Detect which cell encompasses the target text, then output its (x, y) center coordinate. 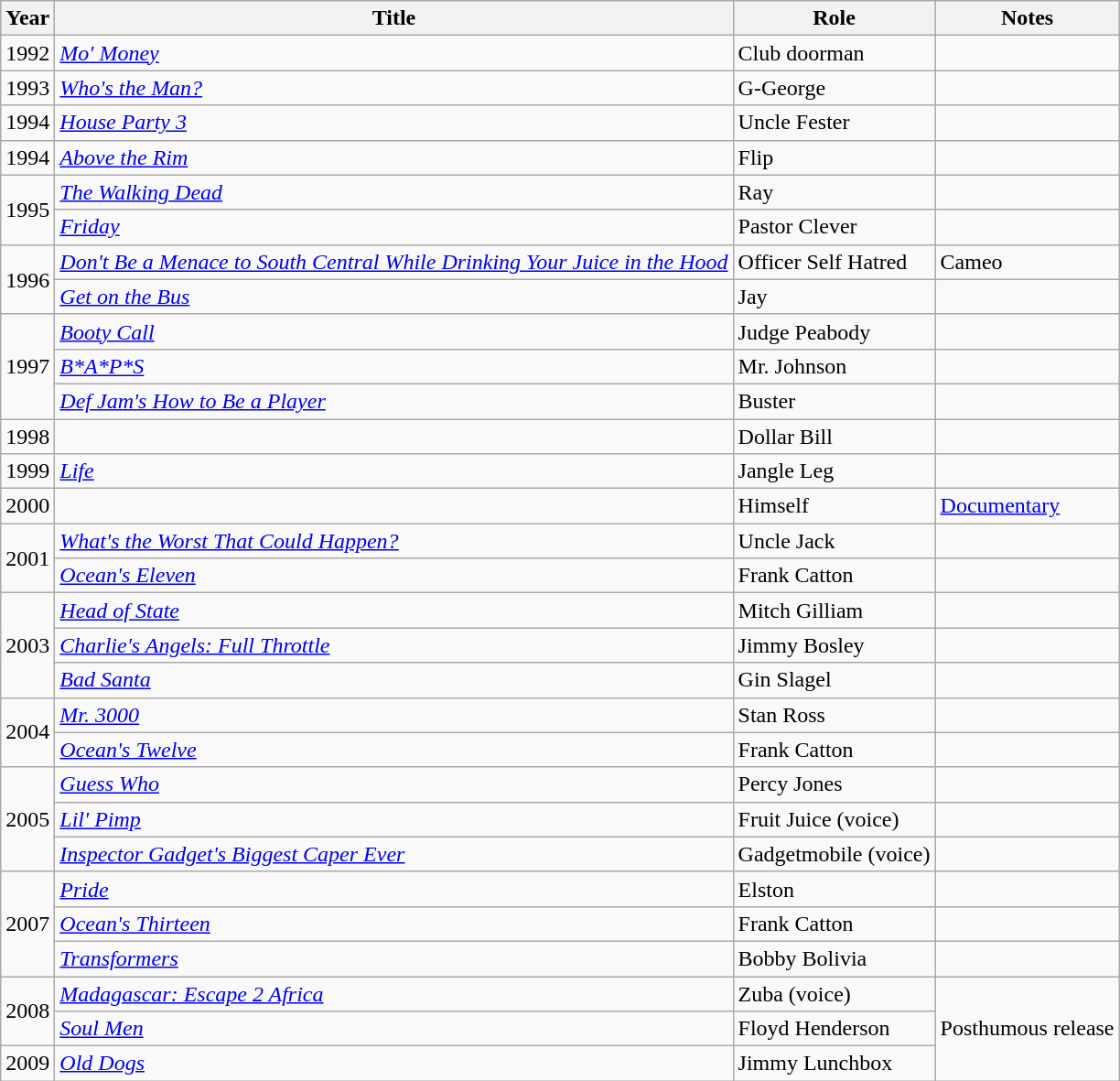
Ocean's Twelve (393, 750)
Mo' Money (393, 53)
Get on the Bus (393, 297)
1995 (27, 210)
2001 (27, 558)
Mr. Johnson (835, 366)
Judge Peabody (835, 331)
Don't Be a Menace to South Central While Drinking Your Juice in the Hood (393, 262)
What's the Worst That Could Happen? (393, 541)
Madagascar: Escape 2 Africa (393, 993)
Dollar Bill (835, 437)
Floyd Henderson (835, 1029)
1993 (27, 88)
Friday (393, 227)
Uncle Fester (835, 123)
Booty Call (393, 331)
Bad Santa (393, 680)
Gadgetmobile (voice) (835, 854)
2004 (27, 732)
Mr. 3000 (393, 715)
Documentary (1027, 506)
2000 (27, 506)
1996 (27, 279)
Ocean's Eleven (393, 576)
Above the Rim (393, 157)
Soul Men (393, 1029)
2003 (27, 645)
Bobby Bolivia (835, 958)
The Walking Dead (393, 192)
Transformers (393, 958)
Role (835, 18)
Charlie's Angels: Full Throttle (393, 645)
Percy Jones (835, 784)
Jangle Leg (835, 471)
2005 (27, 819)
1992 (27, 53)
Jimmy Bosley (835, 645)
Jay (835, 297)
Who's the Man? (393, 88)
Gin Slagel (835, 680)
Elston (835, 889)
Old Dogs (393, 1064)
Pastor Clever (835, 227)
Title (393, 18)
Life (393, 471)
Himself (835, 506)
Stan Ross (835, 715)
Notes (1027, 18)
Zuba (voice) (835, 993)
Club doorman (835, 53)
House Party 3 (393, 123)
Flip (835, 157)
1997 (27, 366)
Jimmy Lunchbox (835, 1064)
Mitch Gilliam (835, 611)
Buster (835, 401)
Def Jam's How to Be a Player (393, 401)
Year (27, 18)
Inspector Gadget's Biggest Caper Ever (393, 854)
1998 (27, 437)
Cameo (1027, 262)
2008 (27, 1011)
2009 (27, 1064)
Fruit Juice (voice) (835, 819)
Pride (393, 889)
Guess Who (393, 784)
1999 (27, 471)
Posthumous release (1027, 1028)
Ray (835, 192)
B*A*P*S (393, 366)
Ocean's Thirteen (393, 924)
Lil' Pimp (393, 819)
Uncle Jack (835, 541)
2007 (27, 924)
Head of State (393, 611)
G-George (835, 88)
Officer Self Hatred (835, 262)
